Return (X, Y) of the center of cell containing provided text 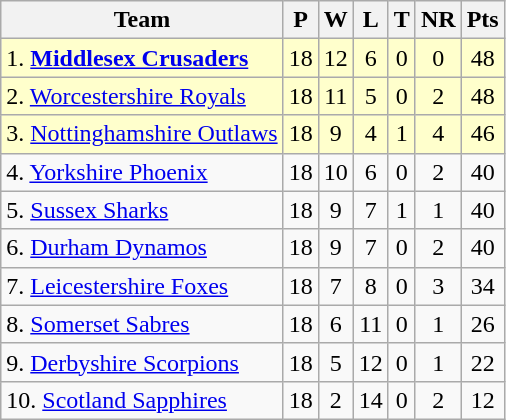
8 (370, 286)
3. Nottinghamshire Outlaws (142, 134)
NR (438, 20)
1. Middlesex Crusaders (142, 58)
14 (370, 400)
L (370, 20)
4. Yorkshire Phoenix (142, 172)
6. Durham Dynamos (142, 248)
T (402, 20)
8. Somerset Sabres (142, 324)
9. Derbyshire Scorpions (142, 362)
46 (482, 134)
Pts (482, 20)
10. Scotland Sapphires (142, 400)
Team (142, 20)
W (336, 20)
22 (482, 362)
34 (482, 286)
5. Sussex Sharks (142, 210)
26 (482, 324)
7. Leicestershire Foxes (142, 286)
2. Worcestershire Royals (142, 96)
10 (336, 172)
P (300, 20)
3 (438, 286)
